Locate the cell with the specified text and output its (X, Y) center coordinate. 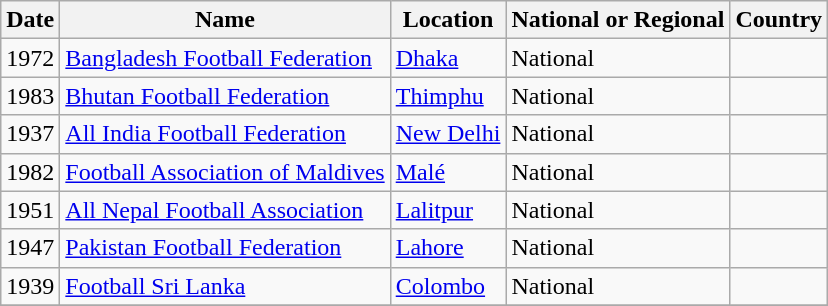
Bhutan Football Federation (225, 96)
Name (225, 20)
1947 (30, 248)
National or Regional (618, 20)
Football Sri Lanka (225, 286)
All India Football Federation (225, 134)
Lalitpur (448, 210)
Lahore (448, 248)
1983 (30, 96)
Country (779, 20)
Bangladesh Football Federation (225, 58)
Date (30, 20)
Dhaka (448, 58)
Thimphu (448, 96)
1951 (30, 210)
Football Association of Maldives (225, 172)
1982 (30, 172)
All Nepal Football Association (225, 210)
Colombo (448, 286)
Malé (448, 172)
New Delhi (448, 134)
1937 (30, 134)
1972 (30, 58)
Location (448, 20)
Pakistan Football Federation (225, 248)
1939 (30, 286)
